Pinpoint the cell where the given text exists, returning its [x, y] midpoint coordinate. 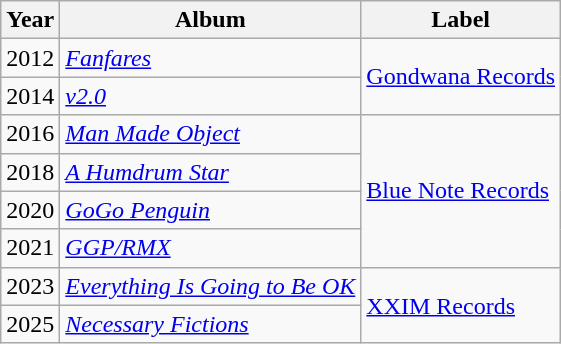
2018 [30, 172]
Fanfares [210, 58]
Everything Is Going to Be OK [210, 286]
2012 [30, 58]
Label [461, 20]
GoGo Penguin [210, 210]
Album [210, 20]
Year [30, 20]
2021 [30, 248]
XXIM Records [461, 305]
v2.0 [210, 96]
A Humdrum Star [210, 172]
2016 [30, 134]
GGP/RMX [210, 248]
2014 [30, 96]
Necessary Fictions [210, 324]
2023 [30, 286]
Man Made Object [210, 134]
Blue Note Records [461, 191]
2025 [30, 324]
2020 [30, 210]
Gondwana Records [461, 77]
